Find where the given text appears and provide that cell's center as (x, y) coordinate. 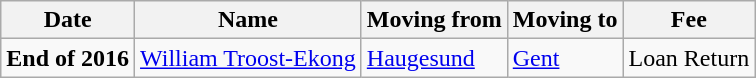
William Troost-Ekong (248, 58)
Loan Return (689, 58)
Name (248, 20)
Moving from (434, 20)
Date (68, 20)
End of 2016 (68, 58)
Fee (689, 20)
Gent (565, 58)
Moving to (565, 20)
Haugesund (434, 58)
